Locate the cell with the specified text and output its (x, y) center coordinate. 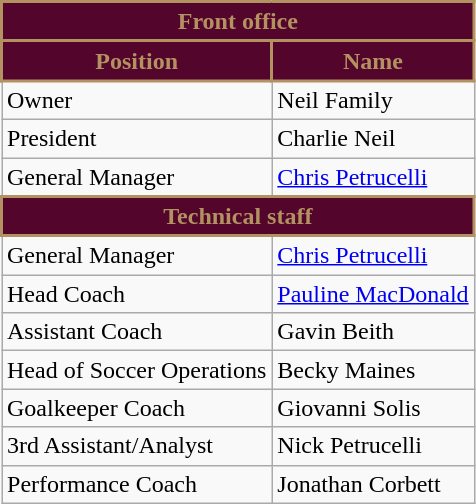
Front office (238, 22)
Performance Coach (137, 484)
Owner (137, 100)
Head Coach (137, 294)
Nick Petrucelli (373, 446)
Head of Soccer Operations (137, 370)
Jonathan Corbett (373, 484)
President (137, 138)
Becky Maines (373, 370)
Gavin Beith (373, 332)
Giovanni Solis (373, 408)
Assistant Coach (137, 332)
Technical staff (238, 216)
Name (373, 61)
Neil Family (373, 100)
3rd Assistant/Analyst (137, 446)
Goalkeeper Coach (137, 408)
Charlie Neil (373, 138)
Pauline MacDonald (373, 294)
Position (137, 61)
